Pinpoint the cell where the given text exists, returning its (X, Y) midpoint coordinate. 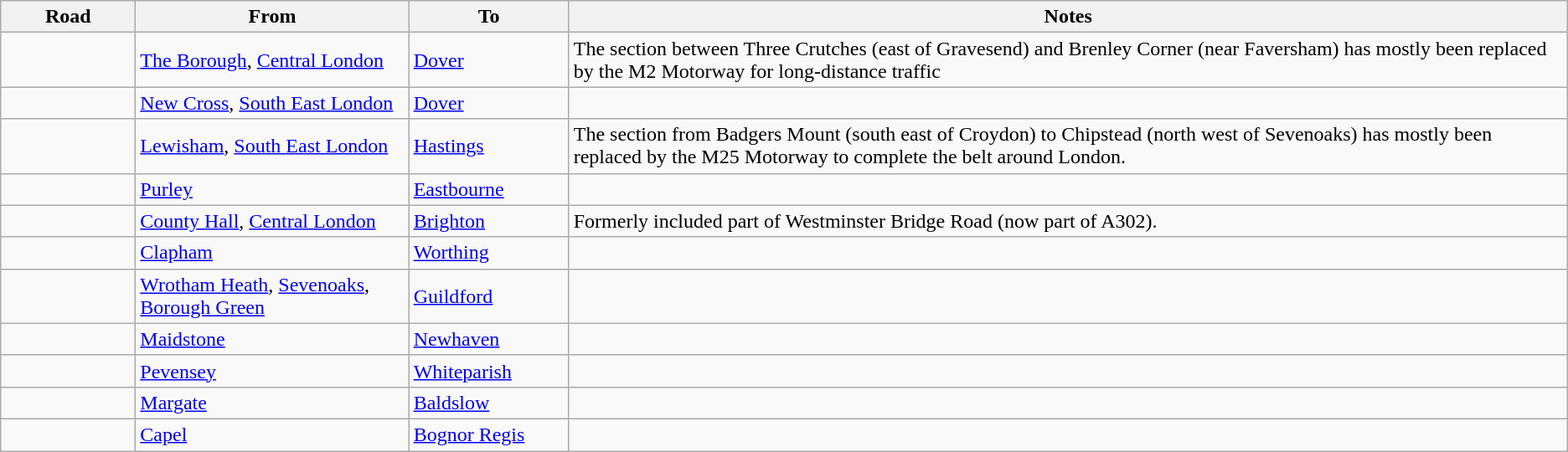
Brighton (489, 221)
Formerly included part of Westminster Bridge Road (now part of A302). (1068, 221)
Notes (1068, 17)
Road (69, 17)
County Hall, Central London (272, 221)
Pevensey (272, 371)
Newhaven (489, 339)
Purley (272, 189)
Guildford (489, 296)
Baldslow (489, 403)
Hastings (489, 146)
Margate (272, 403)
Wrotham Heath, Sevenoaks, Borough Green (272, 296)
Whiteparish (489, 371)
To (489, 17)
Clapham (272, 253)
The Borough, Central London (272, 60)
Capel (272, 434)
Lewisham, South East London (272, 146)
From (272, 17)
Worthing (489, 253)
Bognor Regis (489, 434)
Eastbourne (489, 189)
Maidstone (272, 339)
New Cross, South East London (272, 103)
